Find where the given text appears and provide that cell's center as (X, Y) coordinate. 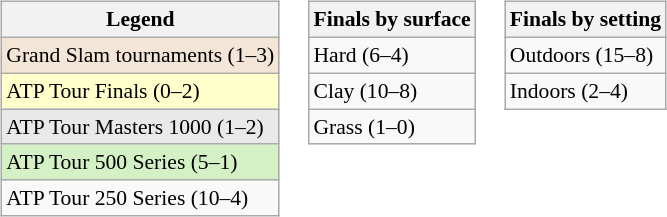
Grand Slam tournaments (1–3) (140, 55)
Legend (140, 20)
Indoors (2–4) (586, 91)
Outdoors (15–8) (586, 55)
ATP Tour 250 Series (10–4) (140, 198)
ATP Tour 500 Series (5–1) (140, 162)
Grass (1–0) (392, 127)
ATP Tour Finals (0–2) (140, 91)
Hard (6–4) (392, 55)
Clay (10–8) (392, 91)
Finals by surface (392, 20)
ATP Tour Masters 1000 (1–2) (140, 127)
Finals by setting (586, 20)
